For the text-containing cell, return its midpoint in [x, y] coordinate format. 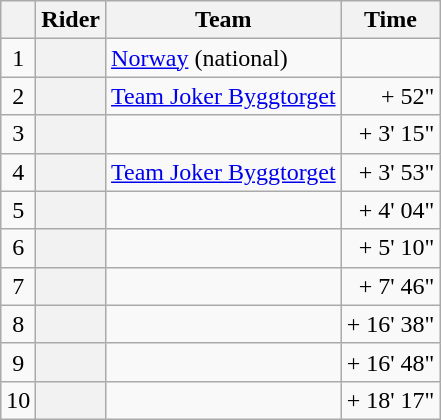
6 [18, 248]
Team [224, 20]
+ 4' 04" [390, 210]
4 [18, 172]
+ 7' 46" [390, 286]
1 [18, 58]
8 [18, 324]
Time [390, 20]
+ 52" [390, 96]
10 [18, 400]
5 [18, 210]
2 [18, 96]
9 [18, 362]
+ 16' 48" [390, 362]
+ 3' 15" [390, 134]
+ 5' 10" [390, 248]
Rider [71, 20]
3 [18, 134]
7 [18, 286]
Norway (national) [224, 58]
+ 3' 53" [390, 172]
+ 16' 38" [390, 324]
+ 18' 17" [390, 400]
